Pinpoint the cell where the given text exists, returning its [X, Y] midpoint coordinate. 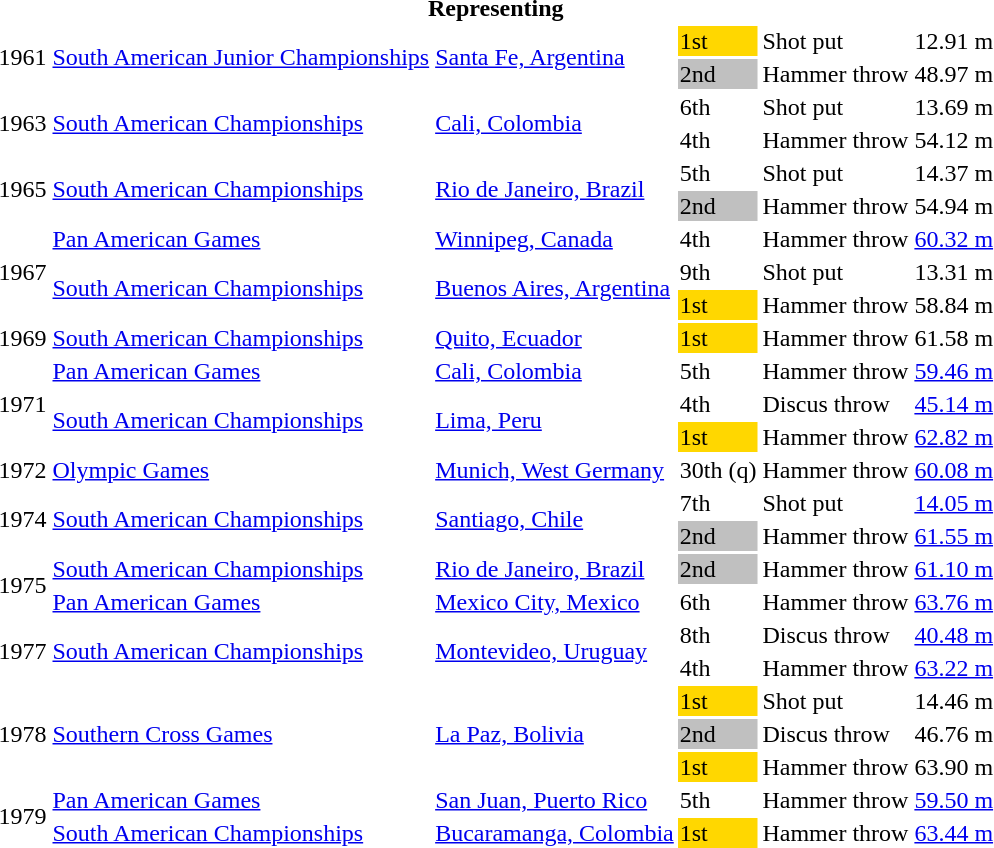
Buenos Aires, Argentina [555, 288]
Santa Fe, Argentina [555, 58]
Montevideo, Uruguay [555, 652]
Lima, Peru [555, 420]
Quito, Ecuador [555, 338]
Munich, West Germany [555, 470]
Winnipeg, Canada [555, 239]
Bucaramanga, Colombia [555, 833]
San Juan, Puerto Rico [555, 800]
Southern Cross Games [241, 734]
La Paz, Bolivia [555, 734]
Santiago, Chile [555, 520]
South American Junior Championships [241, 58]
30th (q) [718, 470]
9th [718, 272]
Olympic Games [241, 470]
8th [718, 635]
7th [718, 503]
Mexico City, Mexico [555, 602]
